Scan for the cell matching the given text and deliver its (X, Y) coordinate at center. 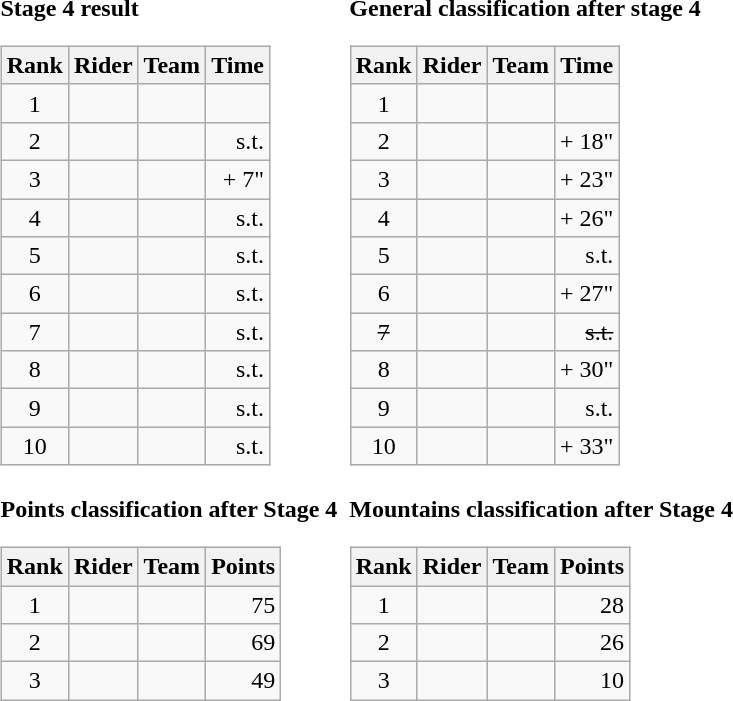
+ 7" (238, 179)
69 (244, 643)
+ 27" (586, 294)
49 (244, 681)
+ 18" (586, 141)
75 (244, 605)
+ 23" (586, 179)
26 (592, 643)
+ 33" (586, 446)
28 (592, 605)
+ 26" (586, 217)
+ 30" (586, 370)
